Pinpoint the cell where the given text exists, returning its (x, y) midpoint coordinate. 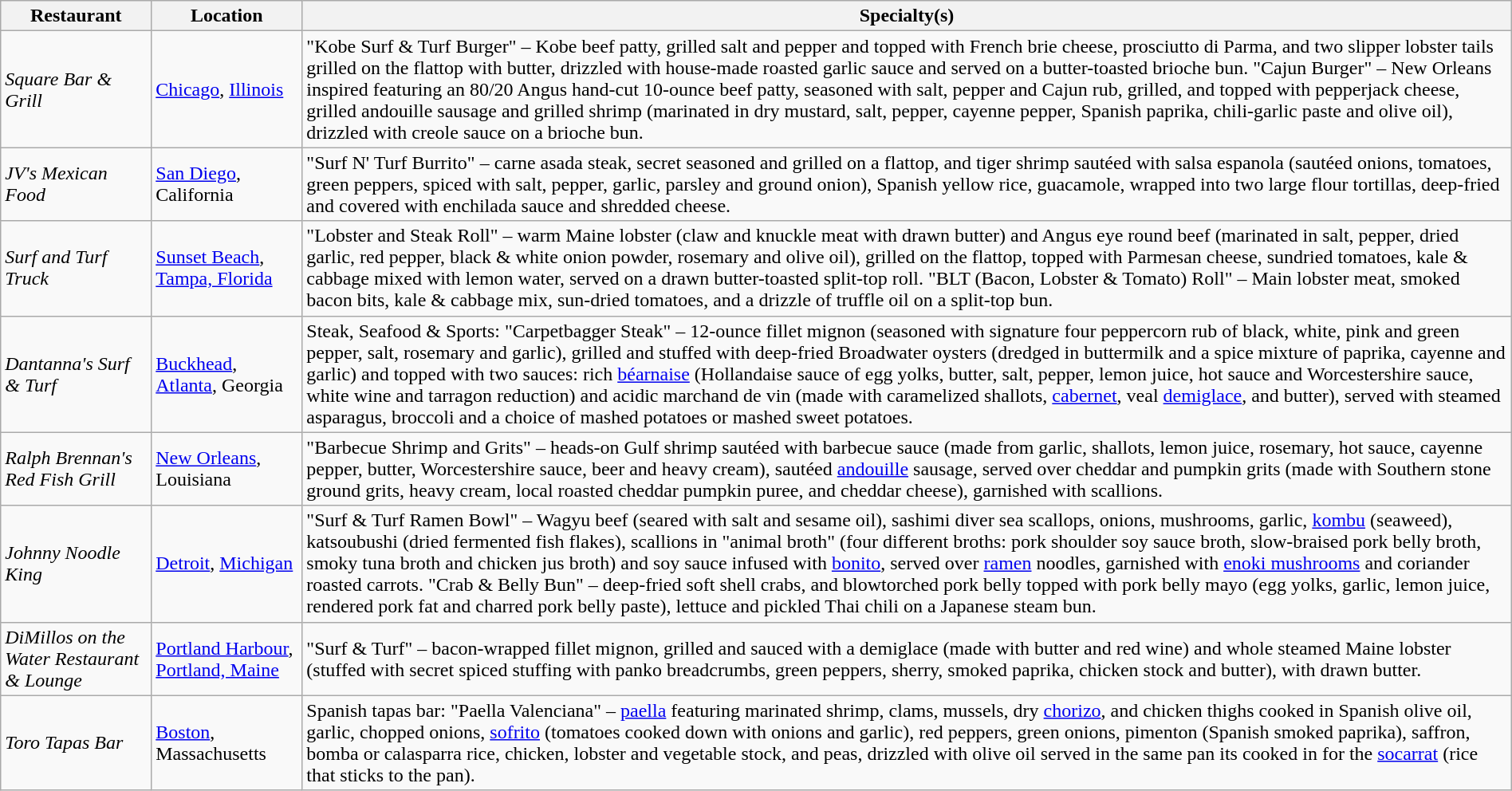
Ralph Brennan's Red Fish Grill (77, 469)
Johnny Noodle King (77, 564)
Surf and Turf Truck (77, 268)
New Orleans, Louisiana (226, 469)
DiMillos on the Water Restaurant & Lounge (77, 659)
San Diego, California (226, 184)
Location (226, 16)
JV's Mexican Food (77, 184)
Chicago, Illinois (226, 89)
Buckhead, Atlanta, Georgia (226, 374)
Specialty(s) (907, 16)
Boston, Massachusetts (226, 743)
Dantanna's Surf & Turf (77, 374)
Sunset Beach, Tampa, Florida (226, 268)
Square Bar & Grill (77, 89)
Portland Harbour, Portland, Maine (226, 659)
Toro Tapas Bar (77, 743)
Detroit, Michigan (226, 564)
Restaurant (77, 16)
